Locate the cell with the specified text and output its [x, y] center coordinate. 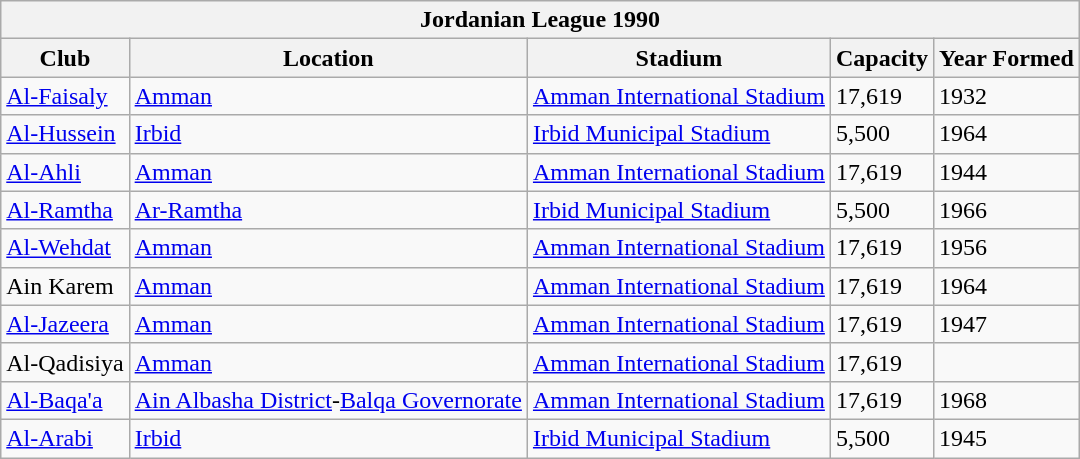
Al-Ahli [65, 172]
Location [328, 58]
Al-Ramtha [65, 210]
Al-Baqa'a [65, 400]
Ain Karem [65, 286]
Al-Qadisiya [65, 362]
Al-Faisaly [65, 96]
Al-Wehdat [65, 248]
Capacity [882, 58]
Jordanian League 1990 [540, 20]
1956 [1006, 248]
1947 [1006, 324]
Club [65, 58]
Year Formed [1006, 58]
1966 [1006, 210]
1932 [1006, 96]
1944 [1006, 172]
Al-Hussein [65, 134]
Al-Jazeera [65, 324]
Stadium [678, 58]
Al-Arabi [65, 438]
Ain Albasha District-Balqa Governorate [328, 400]
Ar-Ramtha [328, 210]
1945 [1006, 438]
1968 [1006, 400]
